Extract the [x, y] coordinate from the center of the cell holding the provided text.  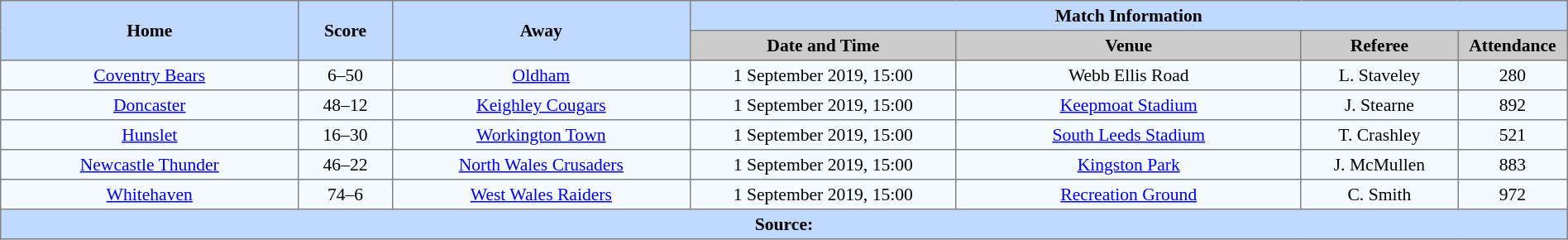
Kingston Park [1128, 165]
J. McMullen [1379, 165]
J. Stearne [1379, 105]
Home [150, 31]
Keighley Cougars [541, 105]
Newcastle Thunder [150, 165]
280 [1513, 75]
Oldham [541, 75]
883 [1513, 165]
6–50 [346, 75]
C. Smith [1379, 194]
Score [346, 31]
892 [1513, 105]
46–22 [346, 165]
Whitehaven [150, 194]
74–6 [346, 194]
Referee [1379, 46]
Match Information [1128, 16]
972 [1513, 194]
Keepmoat Stadium [1128, 105]
L. Staveley [1379, 75]
Workington Town [541, 135]
Venue [1128, 46]
48–12 [346, 105]
Webb Ellis Road [1128, 75]
T. Crashley [1379, 135]
Attendance [1513, 46]
Doncaster [150, 105]
Hunslet [150, 135]
16–30 [346, 135]
South Leeds Stadium [1128, 135]
Source: [784, 224]
521 [1513, 135]
Recreation Ground [1128, 194]
Away [541, 31]
West Wales Raiders [541, 194]
North Wales Crusaders [541, 165]
Coventry Bears [150, 75]
Date and Time [823, 46]
